Extract the (x, y) coordinate from the center of the cell holding the provided text.  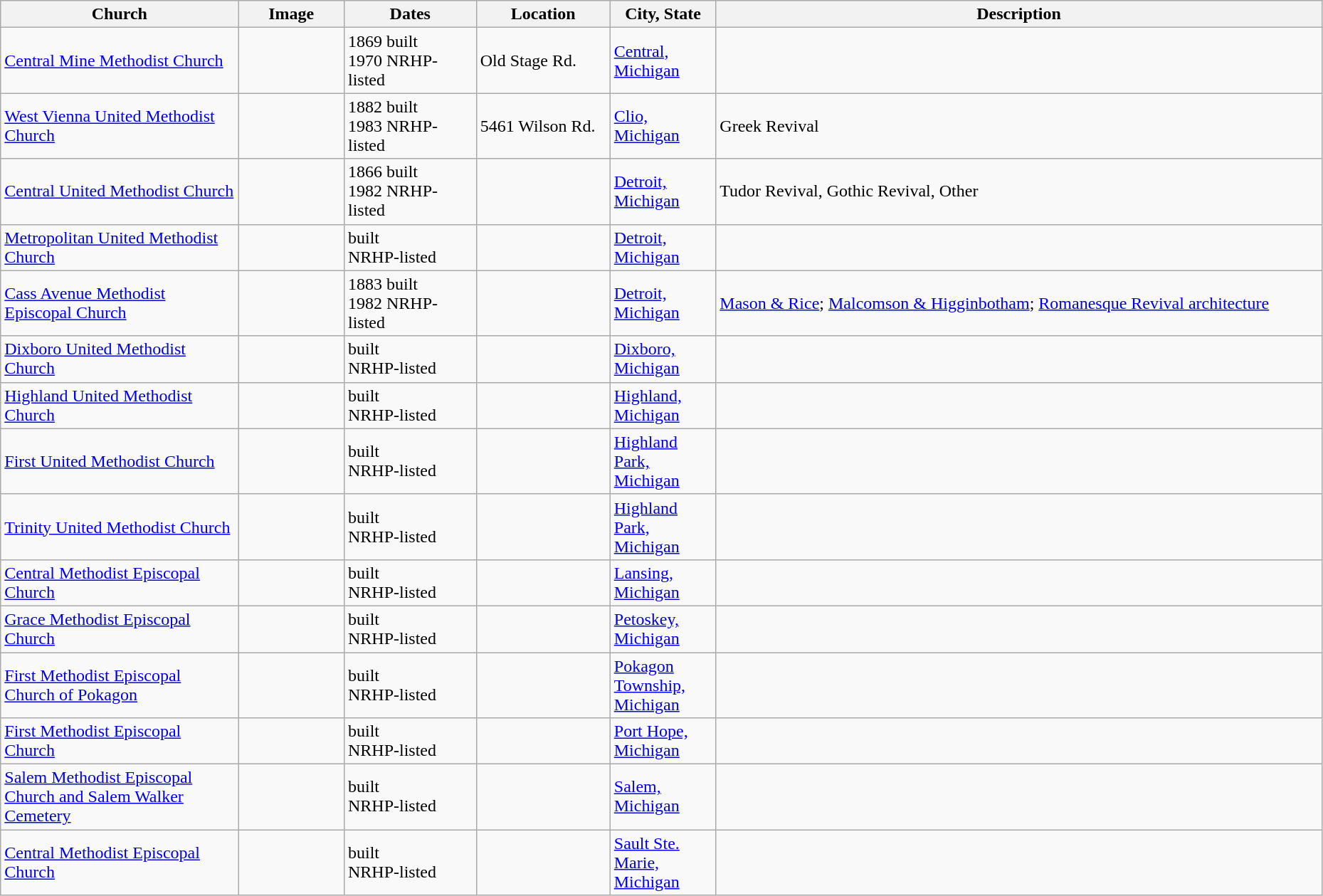
1866 built1982 NRHP-listed (410, 191)
Old Stage Rd. (543, 60)
Highland, Michigan (663, 406)
Description (1019, 14)
Greek Revival (1019, 126)
West Vienna United Methodist Church (120, 126)
1883 built1982 NRHP-listed (410, 303)
Pokagon Township, Michigan (663, 685)
Central, Michigan (663, 60)
Dates (410, 14)
Salem, Michigan (663, 797)
Mason & Rice; Malcomson & Higginbotham; Romanesque Revival architecture (1019, 303)
Metropolitan United Methodist Church (120, 248)
1882 built1983 NRHP-listed (410, 126)
Image (292, 14)
First Methodist Episcopal Church of Pokagon (120, 685)
Lansing, Michigan (663, 582)
First United Methodist Church (120, 461)
5461 Wilson Rd. (543, 126)
Central United Methodist Church (120, 191)
Clio, Michigan (663, 126)
Port Hope, Michigan (663, 742)
Sault Ste. Marie, Michigan (663, 863)
Cass Avenue Methodist Episcopal Church (120, 303)
Tudor Revival, Gothic Revival, Other (1019, 191)
First Methodist Episcopal Church (120, 742)
City, State (663, 14)
Church (120, 14)
Highland United Methodist Church (120, 406)
Dixboro, Michigan (663, 359)
Central Mine Methodist Church (120, 60)
Location (543, 14)
Salem Methodist Episcopal Church and Salem Walker Cemetery (120, 797)
Dixboro United Methodist Church (120, 359)
Grace Methodist Episcopal Church (120, 629)
1869 built1970 NRHP-listed (410, 60)
Trinity United Methodist Church (120, 527)
Petoskey, Michigan (663, 629)
